Return [x, y] of the center of cell containing provided text 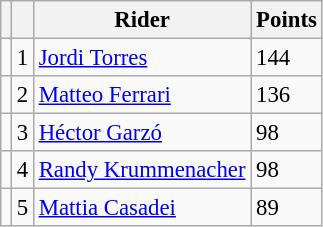
3 [22, 133]
Mattia Casadei [142, 208]
5 [22, 208]
Jordi Torres [142, 58]
2 [22, 95]
1 [22, 58]
4 [22, 170]
144 [286, 58]
Randy Krummenacher [142, 170]
Héctor Garzó [142, 133]
Points [286, 20]
Rider [142, 20]
89 [286, 208]
Matteo Ferrari [142, 95]
136 [286, 95]
